Output the (x, y) coordinate of the center of the cell containing the given text.  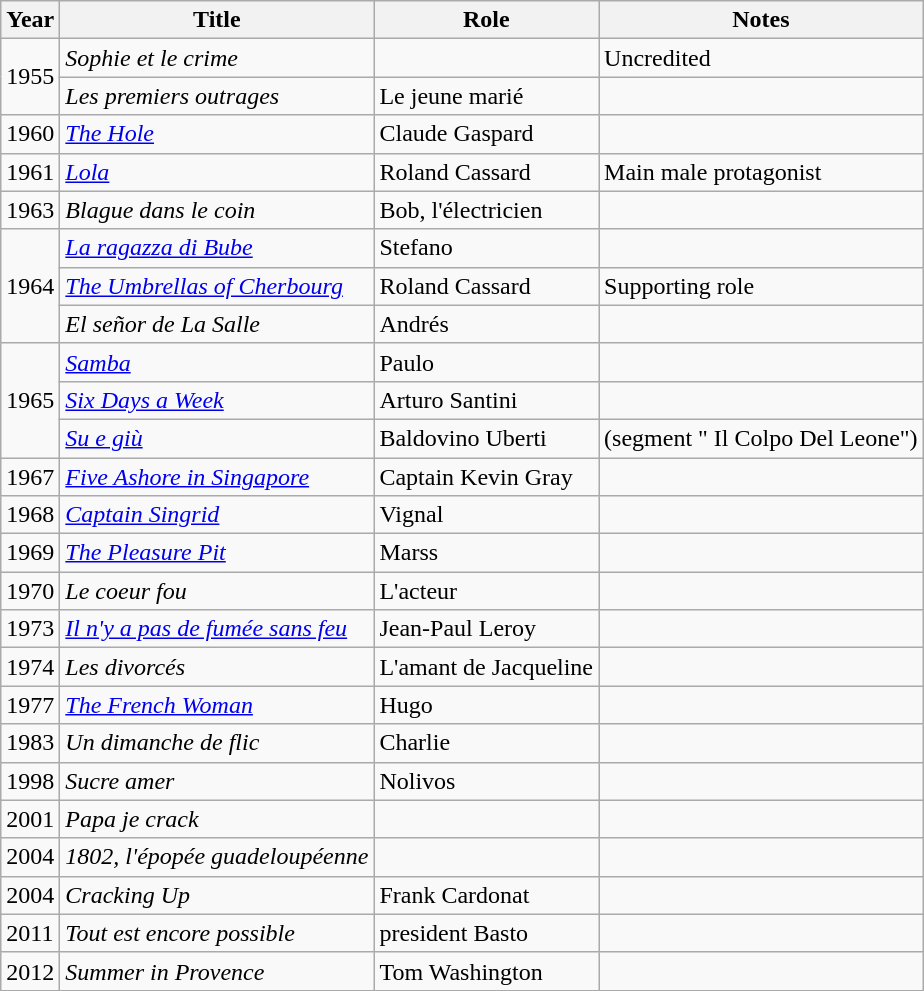
Sophie et le crime (217, 58)
1963 (30, 210)
L'amant de Jacqueline (486, 667)
Sucre amer (217, 781)
1969 (30, 553)
Notes (762, 20)
1998 (30, 781)
1960 (30, 134)
1955 (30, 77)
1977 (30, 705)
Le jeune marié (486, 96)
Il n'y a pas de fumée sans feu (217, 629)
Claude Gaspard (486, 134)
1802, l'épopée guadeloupéenne (217, 857)
Cracking Up (217, 895)
The Hole (217, 134)
Five Ashore in Singapore (217, 477)
Lola (217, 172)
Charlie (486, 743)
Samba (217, 362)
Jean-Paul Leroy (486, 629)
Su e giù (217, 438)
Year (30, 20)
Supporting role (762, 286)
The Pleasure Pit (217, 553)
1970 (30, 591)
1968 (30, 515)
Baldovino Uberti (486, 438)
1967 (30, 477)
Nolivos (486, 781)
Paulo (486, 362)
Un dimanche de flic (217, 743)
Hugo (486, 705)
La ragazza di Bube (217, 248)
2012 (30, 971)
(segment " Il Colpo Del Leone") (762, 438)
Papa je crack (217, 819)
Les divorcés (217, 667)
2011 (30, 933)
1964 (30, 286)
The French Woman (217, 705)
president Basto (486, 933)
Uncredited (762, 58)
Summer in Provence (217, 971)
Les premiers outrages (217, 96)
Marss (486, 553)
1965 (30, 400)
L'acteur (486, 591)
Main male protagonist (762, 172)
Blague dans le coin (217, 210)
The Umbrellas of Cherbourg (217, 286)
Le coeur fou (217, 591)
Captain Kevin Gray (486, 477)
1983 (30, 743)
Andrés (486, 324)
1961 (30, 172)
Title (217, 20)
2001 (30, 819)
Frank Cardonat (486, 895)
Captain Singrid (217, 515)
El señor de La Salle (217, 324)
Tout est encore possible (217, 933)
Stefano (486, 248)
Bob, l'électricien (486, 210)
Six Days a Week (217, 400)
Tom Washington (486, 971)
1973 (30, 629)
Arturo Santini (486, 400)
Vignal (486, 515)
1974 (30, 667)
Role (486, 20)
